Output the (x, y) coordinate of the center of the cell containing the given text.  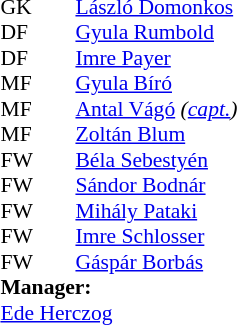
Imre Schlosser (156, 237)
Mihály Pataki (156, 211)
Antal Vágó (capt.) (156, 109)
Gyula Bíró (156, 83)
Zoltán Blum (156, 135)
Manager: (118, 287)
Béla Sebestyén (156, 160)
Gyula Rumbold (156, 33)
Gáspár Borbás (156, 262)
Imre Payer (156, 58)
Sándor Bodnár (156, 185)
